Identify which cell holds the provided text, then report its [x, y] central coordinate. 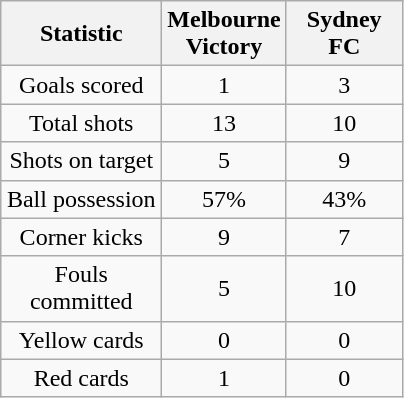
Melbourne Victory [224, 34]
3 [344, 85]
57% [224, 199]
Sydney FC [344, 34]
7 [344, 237]
Ball possession [82, 199]
Fouls committed [82, 288]
Red cards [82, 378]
Shots on target [82, 161]
Yellow cards [82, 340]
Corner kicks [82, 237]
Goals scored [82, 85]
43% [344, 199]
Total shots [82, 123]
13 [224, 123]
Statistic [82, 34]
